Return the [x, y] coordinate for the center point of the cell that contains the specified text.  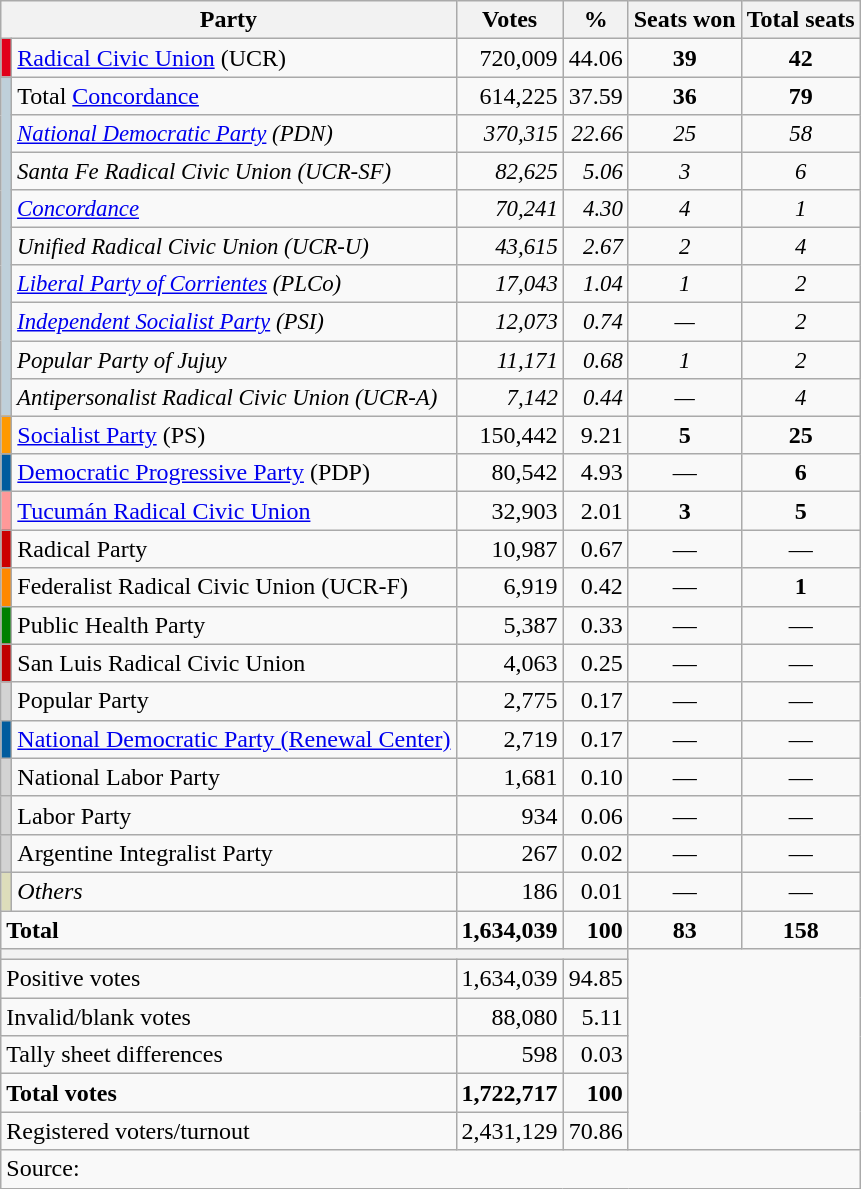
1,722,717 [510, 1093]
44.06 [596, 58]
32,903 [510, 511]
Invalid/blank votes [228, 1017]
Total Concordance [234, 96]
5,387 [510, 625]
Liberal Party of Corrientes (PLCo) [234, 284]
10,987 [510, 549]
42 [800, 58]
2,775 [510, 701]
Concordance [234, 209]
0.10 [596, 777]
Argentine Integralist Party [234, 853]
934 [510, 815]
82,625 [510, 172]
58 [800, 134]
70.86 [596, 1131]
83 [684, 929]
0.03 [596, 1055]
4,063 [510, 663]
43,615 [510, 247]
Registered voters/turnout [228, 1131]
267 [510, 853]
12,073 [510, 322]
0.01 [596, 891]
Federalist Radical Civic Union (UCR-F) [234, 587]
36 [684, 96]
San Luis Radical Civic Union [234, 663]
150,442 [510, 435]
614,225 [510, 96]
158 [800, 929]
Party [228, 20]
94.85 [596, 979]
0.67 [596, 549]
Total [228, 929]
Tally sheet differences [228, 1055]
Santa Fe Radical Civic Union (UCR-SF) [234, 172]
National Labor Party [234, 777]
720,009 [510, 58]
0.06 [596, 815]
% [596, 20]
Popular Party of Jujuy [234, 359]
Seats won [684, 20]
National Democratic Party (Renewal Center) [234, 739]
Socialist Party (PS) [234, 435]
0.25 [596, 663]
4.93 [596, 473]
598 [510, 1055]
0.42 [596, 587]
6,919 [510, 587]
5.06 [596, 172]
Total votes [228, 1093]
186 [510, 891]
0.33 [596, 625]
22.66 [596, 134]
Radical Civic Union (UCR) [234, 58]
Antipersonalist Radical Civic Union (UCR-A) [234, 397]
70,241 [510, 209]
Votes [510, 20]
0.74 [596, 322]
Radical Party [234, 549]
37.59 [596, 96]
17,043 [510, 284]
Positive votes [228, 979]
1,681 [510, 777]
2.01 [596, 511]
Democratic Progressive Party (PDP) [234, 473]
11,171 [510, 359]
5.11 [596, 1017]
0.68 [596, 359]
4.30 [596, 209]
Labor Party [234, 815]
2,719 [510, 739]
Source: [430, 1169]
80,542 [510, 473]
0.44 [596, 397]
2.67 [596, 247]
7,142 [510, 397]
0.02 [596, 853]
Unified Radical Civic Union (UCR-U) [234, 247]
Independent Socialist Party (PSI) [234, 322]
88,080 [510, 1017]
79 [800, 96]
Public Health Party [234, 625]
Others [234, 891]
Popular Party [234, 701]
Tucumán Radical Civic Union [234, 511]
1.04 [596, 284]
Total seats [800, 20]
9.21 [596, 435]
370,315 [510, 134]
39 [684, 58]
2,431,129 [510, 1131]
National Democratic Party (PDN) [234, 134]
